Return the [x, y] coordinate for the center point of the cell that contains the specified text.  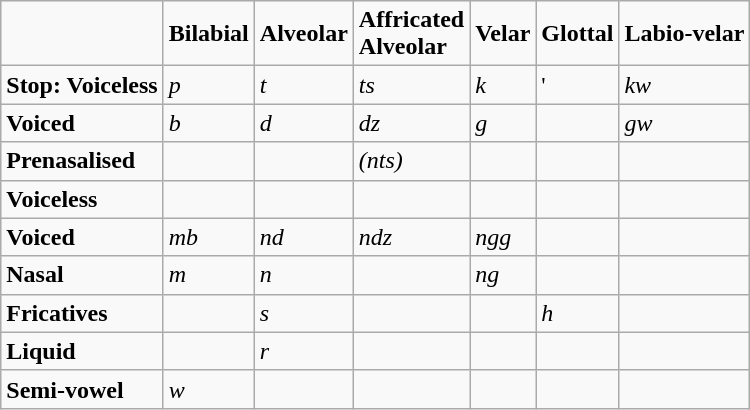
' [578, 85]
Liquid [82, 351]
r [304, 351]
ngg [503, 237]
(nts) [411, 161]
t [304, 85]
w [208, 389]
dz [411, 123]
s [304, 313]
Bilabial [208, 34]
mb [208, 237]
b [208, 123]
kw [684, 85]
h [578, 313]
Nasal [82, 275]
Prenasalised [82, 161]
d [304, 123]
Fricatives [82, 313]
Velar [503, 34]
ndz [411, 237]
ng [503, 275]
m [208, 275]
Voiceless [82, 199]
p [208, 85]
Alveolar [304, 34]
AffricatedAlveolar [411, 34]
gw [684, 123]
g [503, 123]
k [503, 85]
Semi-vowel [82, 389]
Stop: Voiceless [82, 85]
ts [411, 85]
Glottal [578, 34]
nd [304, 237]
Labio-velar [684, 34]
n [304, 275]
